Provide the [X, Y] coordinate of the cell's center where the given text is located.  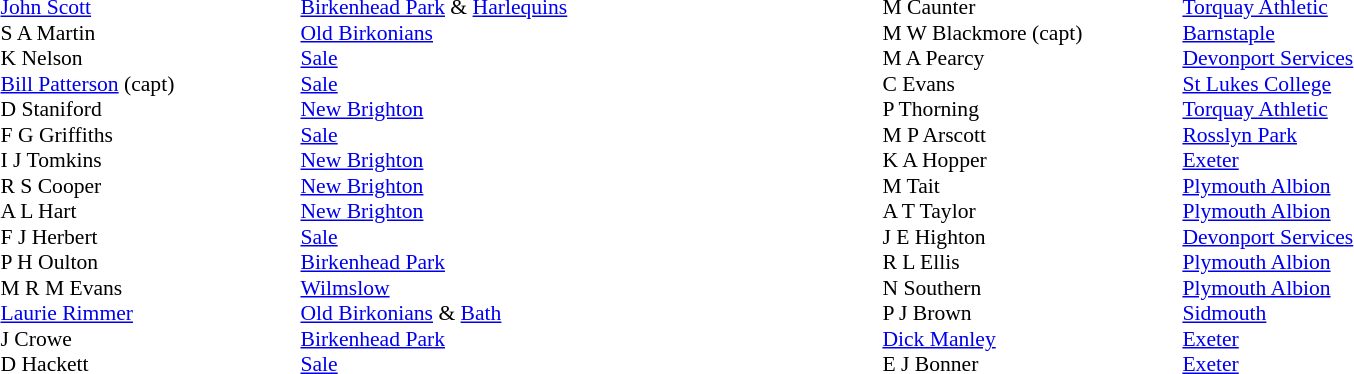
F G Griffiths [150, 135]
A L Hart [150, 211]
M A Pearcy [1032, 59]
Barnstaple [1268, 33]
C Evans [1032, 84]
K Nelson [150, 59]
R S Cooper [150, 186]
I J Tomkins [150, 161]
Sidmouth [1268, 313]
N Southern [1032, 288]
St Lukes College [1268, 84]
M P Arscott [1032, 135]
M Tait [1032, 186]
A T Taylor [1032, 211]
M W Blackmore (capt) [1032, 33]
S A Martin [150, 33]
Laurie Rimmer [150, 313]
Dick Manley [1032, 339]
D Staniford [150, 109]
P Thorning [1032, 109]
P H Oulton [150, 263]
J Crowe [150, 339]
Rosslyn Park [1268, 135]
R L Ellis [1032, 263]
K A Hopper [1032, 161]
F J Herbert [150, 237]
Old Birkonians [434, 33]
Old Birkonians & Bath [434, 313]
Torquay Athletic [1268, 109]
P J Brown [1032, 313]
J E Highton [1032, 237]
Wilmslow [434, 288]
Bill Patterson (capt) [150, 84]
M R M Evans [150, 288]
